Detect which cell encompasses the target text, then output its (X, Y) center coordinate. 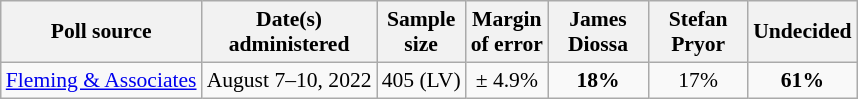
Poll source (102, 32)
Marginof error (507, 32)
Date(s)administered (290, 32)
StefanPryor (698, 32)
61% (802, 80)
JamesDiossa (598, 32)
405 (LV) (422, 80)
17% (698, 80)
Samplesize (422, 32)
August 7–10, 2022 (290, 80)
18% (598, 80)
Fleming & Associates (102, 80)
± 4.9% (507, 80)
Undecided (802, 32)
